From the cell containing the given text, extract its center point as (x, y) coordinate. 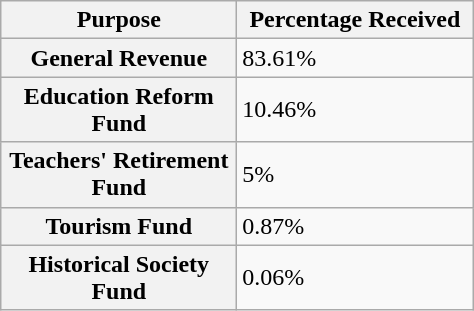
Tourism Fund (119, 226)
83.61% (355, 58)
0.87% (355, 226)
Teachers' Retirement Fund (119, 174)
Education Reform Fund (119, 110)
Historical Society Fund (119, 278)
Purpose (119, 20)
General Revenue (119, 58)
10.46% (355, 110)
5% (355, 174)
0.06% (355, 278)
Percentage Received (355, 20)
